Identify which cell holds the provided text, then report its [x, y] central coordinate. 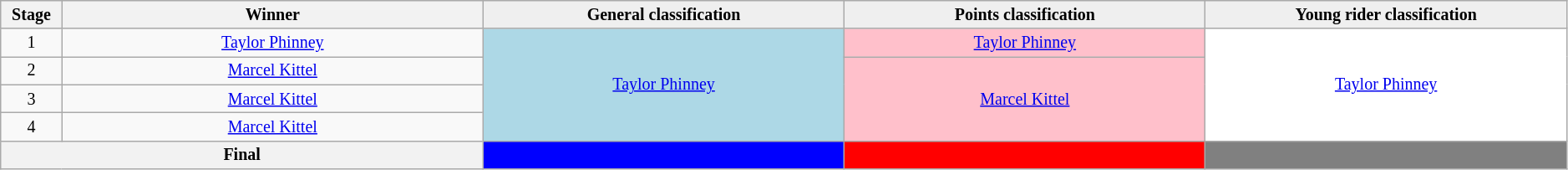
2 [32, 70]
Final [242, 154]
Winner [272, 15]
General classification [663, 15]
Points classification [1025, 15]
Young rider classification [1386, 15]
1 [32, 44]
3 [32, 99]
4 [32, 127]
Stage [32, 15]
